Provide the [x, y] coordinate of the cell's center where the given text is located.  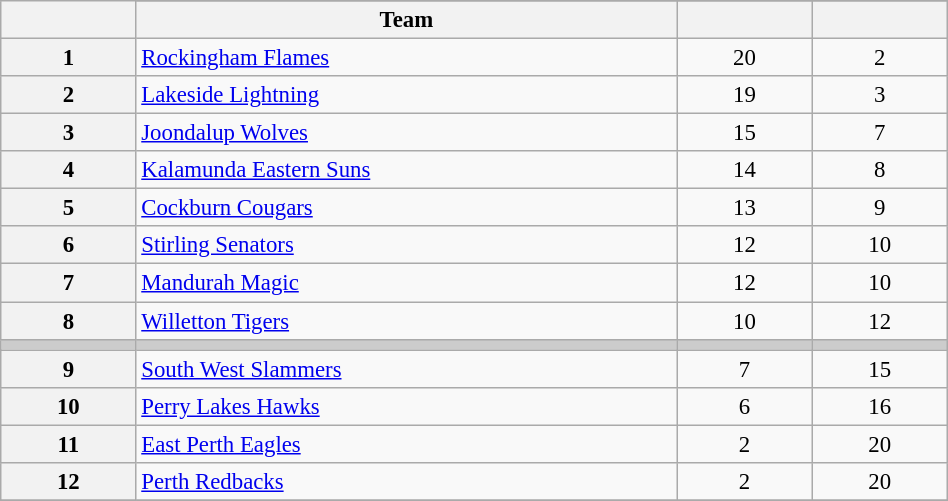
5 [68, 208]
4 [68, 170]
Lakeside Lightning [406, 95]
Perry Lakes Hawks [406, 406]
13 [744, 208]
16 [880, 406]
Joondalup Wolves [406, 133]
East Perth Eagles [406, 444]
11 [68, 444]
Perth Redbacks [406, 482]
1 [68, 58]
Mandurah Magic [406, 283]
Stirling Senators [406, 245]
Team [406, 20]
Rockingham Flames [406, 58]
Kalamunda Eastern Suns [406, 170]
South West Slammers [406, 369]
Cockburn Cougars [406, 208]
14 [744, 170]
19 [744, 95]
Willetton Tigers [406, 321]
